Identify which cell holds the provided text, then report its [x, y] central coordinate. 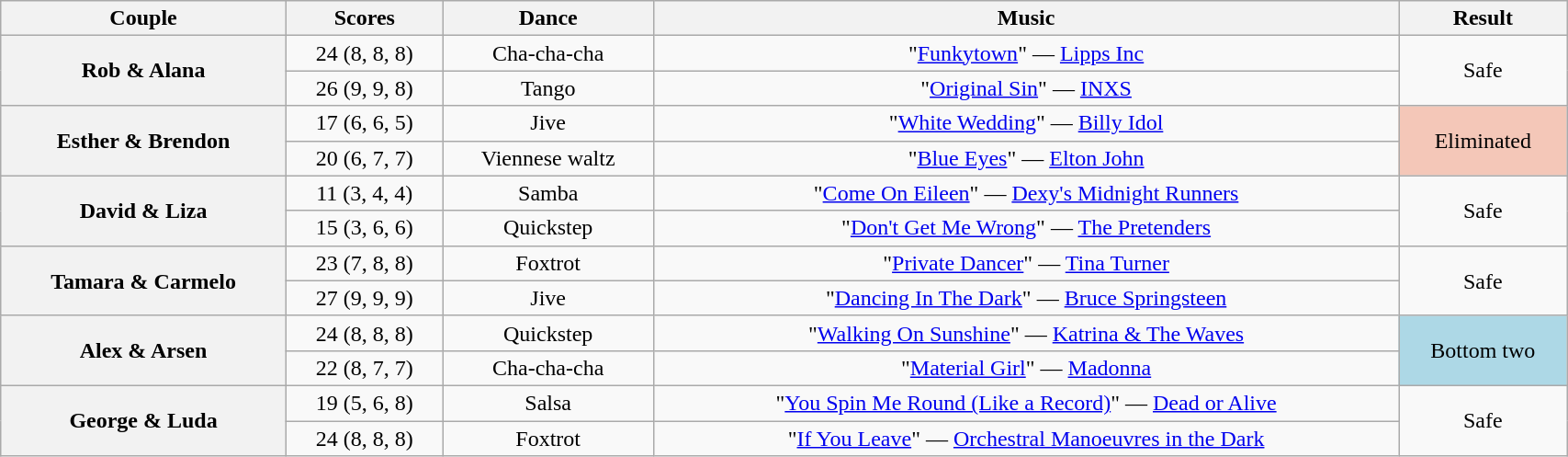
Rob & Alana [143, 71]
20 (6, 7, 7) [364, 158]
22 (8, 7, 7) [364, 368]
23 (7, 8, 8) [364, 263]
"Don't Get Me Wrong" — The Pretenders [1026, 228]
Tamara & Carmelo [143, 280]
27 (9, 9, 9) [364, 298]
Salsa [547, 403]
"Original Sin" — INXS [1026, 88]
Result [1483, 18]
Bottom two [1483, 350]
26 (9, 9, 8) [364, 88]
"Come On Eileen" — Dexy's Midnight Runners [1026, 193]
"White Wedding" — Billy Idol [1026, 123]
Viennese waltz [547, 158]
19 (5, 6, 8) [364, 403]
Tango [547, 88]
Samba [547, 193]
"Walking On Sunshine" — Katrina & The Waves [1026, 333]
11 (3, 4, 4) [364, 193]
Dance [547, 18]
Couple [143, 18]
David & Liza [143, 211]
"Dancing In The Dark" — Bruce Springsteen [1026, 298]
"Private Dancer" — Tina Turner [1026, 263]
Esther & Brendon [143, 141]
17 (6, 6, 5) [364, 123]
Music [1026, 18]
15 (3, 6, 6) [364, 228]
Alex & Arsen [143, 350]
Scores [364, 18]
"Material Girl" — Madonna [1026, 368]
George & Luda [143, 420]
"Blue Eyes" — Elton John [1026, 158]
"If You Leave" — Orchestral Manoeuvres in the Dark [1026, 439]
"Funkytown" — Lipps Inc [1026, 53]
"You Spin Me Round (Like a Record)" — Dead or Alive [1026, 403]
Eliminated [1483, 141]
